Provide the [X, Y] coordinate of the cell's center where the given text is located.  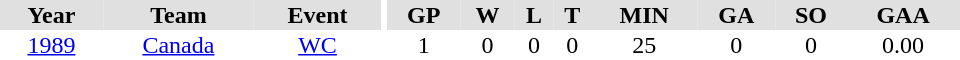
1 [424, 45]
Event [318, 15]
Canada [178, 45]
L [534, 15]
Year [52, 15]
WC [318, 45]
GAA [903, 15]
25 [644, 45]
W [487, 15]
GA [736, 15]
GP [424, 15]
Team [178, 15]
T [572, 15]
SO [812, 15]
1989 [52, 45]
0.00 [903, 45]
MIN [644, 15]
